Capture the cell that displays the provided text and extract its (x, y) central coordinate. 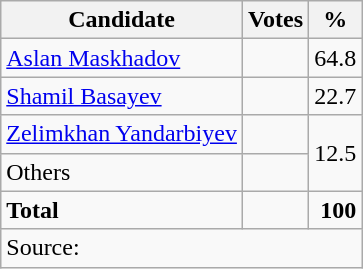
12.5 (336, 153)
Source: (182, 248)
Votes (275, 20)
100 (336, 210)
22.7 (336, 96)
Shamil Basayev (122, 96)
Others (122, 172)
Zelimkhan Yandarbiyev (122, 134)
Total (122, 210)
Aslan Maskhadov (122, 58)
Candidate (122, 20)
64.8 (336, 58)
% (336, 20)
